Search for the cell housing the specified text and yield its (X, Y) center coordinate. 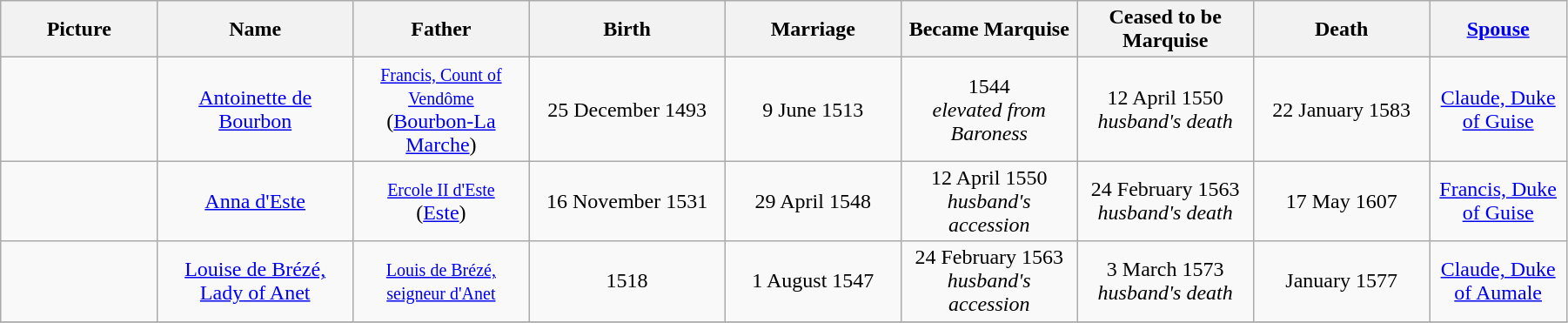
Francis, Count of Vendôme(Bourbon-La Marche) (441, 110)
Became Marquise (989, 30)
Birth (627, 30)
Claude, Duke of Aumale (1498, 281)
9 June 1513 (813, 110)
Name (256, 30)
25 December 1493 (627, 110)
17 May 1607 (1341, 201)
Louis de Brézé, seigneur d'Anet (441, 281)
Claude, Duke of Guise (1498, 110)
January 1577 (1341, 281)
24 February 1563husband's accession (989, 281)
Marriage (813, 30)
12 April 1550husband's death (1165, 110)
12 April 1550husband's accession (989, 201)
Death (1341, 30)
29 April 1548 (813, 201)
Father (441, 30)
Ceased to be Marquise (1165, 30)
16 November 1531 (627, 201)
Francis, Duke of Guise (1498, 201)
Picture (79, 30)
1518 (627, 281)
Antoinette de Bourbon (256, 110)
24 February 1563husband's death (1165, 201)
Ercole II d'Este(Este) (441, 201)
22 January 1583 (1341, 110)
Spouse (1498, 30)
1544elevated from Baroness (989, 110)
1 August 1547 (813, 281)
Louise de Brézé, Lady of Anet (256, 281)
3 March 1573husband's death (1165, 281)
Anna d'Este (256, 201)
